Identify which cell holds the provided text, then report its [x, y] central coordinate. 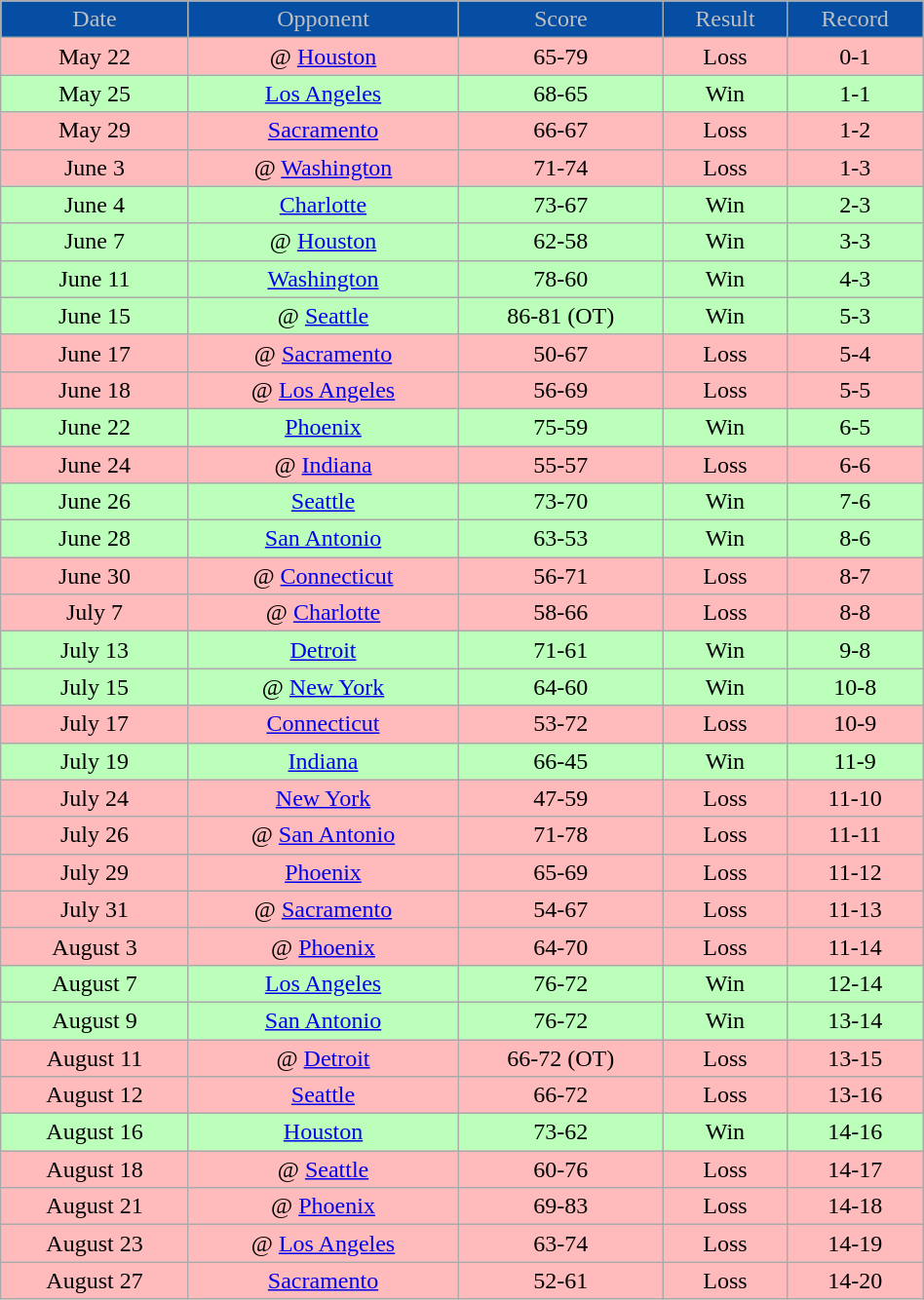
June 24 [96, 465]
August 3 [96, 946]
11-11 [855, 835]
Houston [323, 1132]
1-3 [855, 168]
64-70 [561, 946]
Detroit [323, 650]
11-9 [855, 761]
73-62 [561, 1132]
64-60 [561, 687]
71-78 [561, 835]
July 13 [96, 650]
Result [725, 19]
47-59 [561, 798]
June 17 [96, 353]
13-14 [855, 1020]
4-3 [855, 279]
June 22 [96, 427]
May 29 [96, 131]
1-2 [855, 131]
July 19 [96, 761]
July 29 [96, 872]
@ Detroit [323, 1057]
9-8 [855, 650]
5-3 [855, 316]
14-18 [855, 1206]
3-3 [855, 242]
July 17 [96, 724]
June 3 [96, 168]
13-15 [855, 1057]
52-61 [561, 1281]
73-67 [561, 205]
@ New York [323, 687]
May 25 [96, 94]
14-16 [855, 1132]
60-76 [561, 1169]
50-67 [561, 353]
2-3 [855, 205]
@ Connecticut [323, 576]
53-72 [561, 724]
66-72 [561, 1095]
71-61 [561, 650]
Score [561, 19]
Washington [323, 279]
56-71 [561, 576]
8-8 [855, 613]
75-59 [561, 427]
11-14 [855, 946]
63-53 [561, 539]
8-6 [855, 539]
66-67 [561, 131]
@ Charlotte [323, 613]
August 11 [96, 1057]
August 21 [96, 1206]
July 24 [96, 798]
56-69 [561, 390]
66-72 (OT) [561, 1057]
12-14 [855, 983]
14-20 [855, 1281]
58-66 [561, 613]
June 30 [96, 576]
6-6 [855, 465]
August 27 [96, 1281]
5-4 [855, 353]
65-79 [561, 57]
June 28 [96, 539]
63-74 [561, 1243]
5-5 [855, 390]
@ Indiana [323, 465]
62-58 [561, 242]
May 22 [96, 57]
Opponent [323, 19]
New York [323, 798]
July 15 [96, 687]
6-5 [855, 427]
11-12 [855, 872]
@ San Antonio [323, 835]
8-7 [855, 576]
86-81 (OT) [561, 316]
78-60 [561, 279]
13-16 [855, 1095]
55-57 [561, 465]
June 18 [96, 390]
Charlotte [323, 205]
August 23 [96, 1243]
June 7 [96, 242]
71-74 [561, 168]
August 9 [96, 1020]
July 7 [96, 613]
10-9 [855, 724]
June 11 [96, 279]
July 26 [96, 835]
August 16 [96, 1132]
66-45 [561, 761]
Connecticut [323, 724]
10-8 [855, 687]
Record [855, 19]
7-6 [855, 502]
Indiana [323, 761]
July 31 [96, 909]
Date [96, 19]
11-10 [855, 798]
73-70 [561, 502]
August 7 [96, 983]
14-17 [855, 1169]
August 12 [96, 1095]
June 4 [96, 205]
11-13 [855, 909]
68-65 [561, 94]
65-69 [561, 872]
June 26 [96, 502]
June 15 [96, 316]
0-1 [855, 57]
1-1 [855, 94]
54-67 [561, 909]
August 18 [96, 1169]
@ Washington [323, 168]
14-19 [855, 1243]
69-83 [561, 1206]
